Pinpoint the cell where the given text exists, returning its (X, Y) midpoint coordinate. 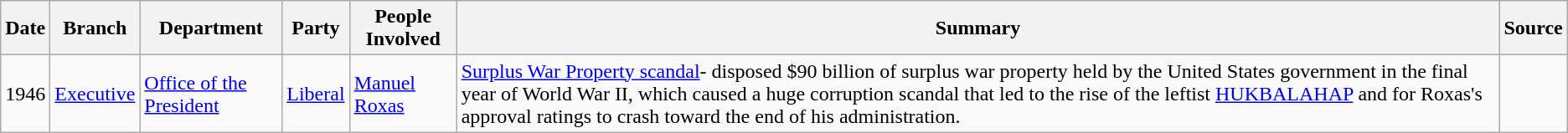
People Involved (403, 28)
1946 (25, 94)
Executive (95, 94)
Summary (978, 28)
Branch (95, 28)
Party (316, 28)
Department (211, 28)
Manuel Roxas (403, 94)
Office of the President (211, 94)
Liberal (316, 94)
Date (25, 28)
Source (1533, 28)
